Return (X, Y) of the center of cell containing provided text 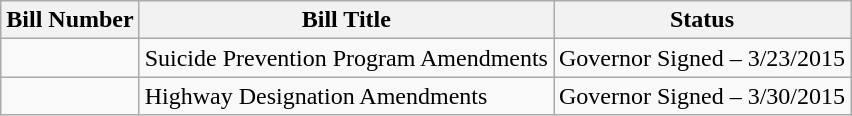
Highway Designation Amendments (346, 96)
Governor Signed – 3/23/2015 (702, 58)
Suicide Prevention Program Amendments (346, 58)
Bill Title (346, 20)
Bill Number (70, 20)
Governor Signed – 3/30/2015 (702, 96)
Status (702, 20)
